Find where the given text appears and provide that cell's center as [x, y] coordinate. 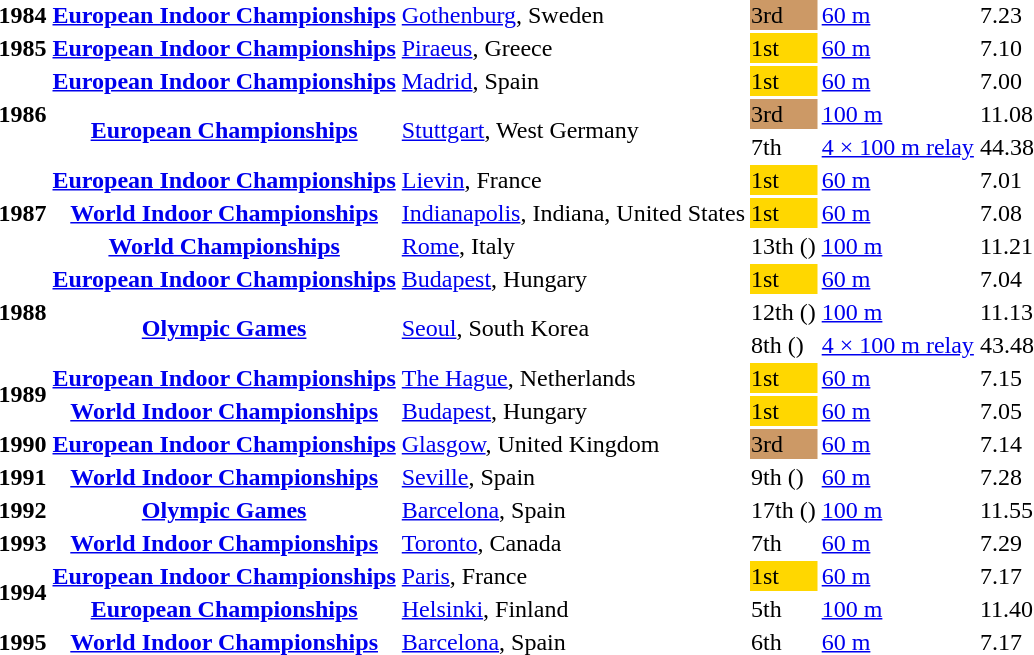
Seoul, South Korea [573, 328]
17th () [784, 510]
Indianapolis, Indiana, United States [573, 213]
13th () [784, 246]
Glasgow, United Kingdom [573, 444]
World Championships [224, 246]
Toronto, Canada [573, 543]
9th () [784, 477]
Lievin, France [573, 180]
Gothenburg, Sweden [573, 15]
Stuttgart, West Germany [573, 130]
Piraeus, Greece [573, 48]
Madrid, Spain [573, 81]
Seville, Spain [573, 477]
Barcelona, Spain [573, 510]
Rome, Italy [573, 246]
The Hague, Netherlands [573, 378]
8th () [784, 345]
Paris, France [573, 576]
12th () [784, 312]
Helsinki, Finland [573, 609]
5th [784, 609]
